Scan for the cell matching the given text and deliver its (X, Y) coordinate at center. 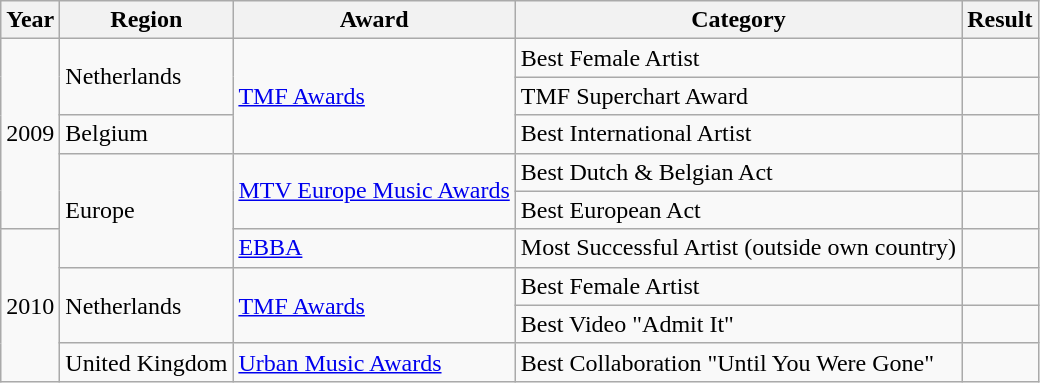
Best Dutch & Belgian Act (738, 172)
Best Collaboration "Until You Were Gone" (738, 362)
United Kingdom (146, 362)
Urban Music Awards (374, 362)
EBBA (374, 248)
TMF Superchart Award (738, 96)
2009 (30, 134)
Category (738, 20)
2010 (30, 305)
Best European Act (738, 210)
Best International Artist (738, 134)
Best Video "Admit It" (738, 324)
Award (374, 20)
Belgium (146, 134)
Year (30, 20)
Result (1000, 20)
Region (146, 20)
Europe (146, 210)
Most Successful Artist (outside own country) (738, 248)
MTV Europe Music Awards (374, 191)
